Provide the (X, Y) coordinate of the cell's center where the given text is located.  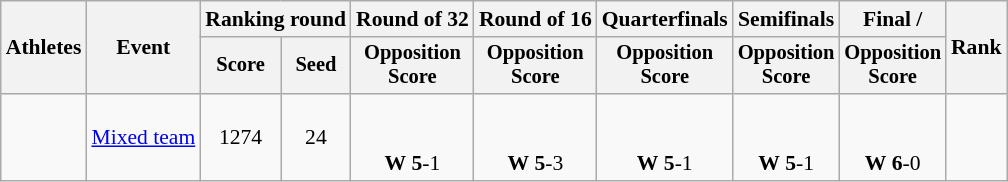
Quarterfinals (665, 19)
Final / (892, 19)
Athletes (44, 48)
Round of 32 (412, 19)
Seed (316, 66)
W 6-0 (892, 138)
24 (316, 138)
W 5-3 (536, 138)
Round of 16 (536, 19)
1274 (240, 138)
Rank (976, 48)
Event (143, 48)
Ranking round (276, 19)
Mixed team (143, 138)
Semifinals (786, 19)
Score (240, 66)
